Output the (X, Y) coordinate of the center of the cell containing the given text.  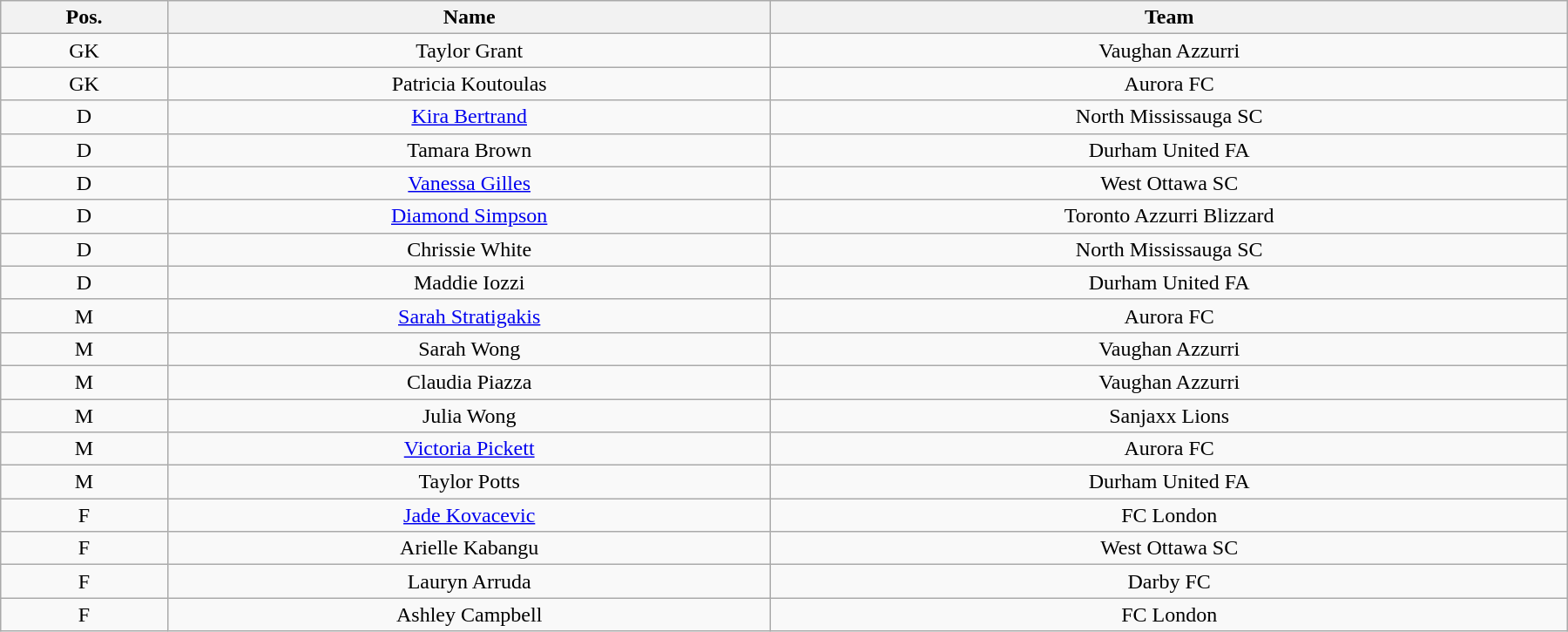
Pos. (84, 17)
Vanessa Gilles (470, 183)
Taylor Grant (470, 51)
Julia Wong (470, 416)
Lauryn Arruda (470, 581)
Victoria Pickett (470, 449)
Sarah Wong (470, 349)
Maddie Iozzi (470, 282)
Toronto Azzurri Blizzard (1169, 216)
Jade Kovacevic (470, 515)
Chrissie White (470, 249)
Patricia Koutoulas (470, 84)
Name (470, 17)
Claudia Piazza (470, 382)
Tamara Brown (470, 150)
Sarah Stratigakis (470, 316)
Diamond Simpson (470, 216)
Darby FC (1169, 581)
Ashley Campbell (470, 615)
Kira Bertrand (470, 117)
Taylor Potts (470, 482)
Arielle Kabangu (470, 548)
Sanjaxx Lions (1169, 416)
Team (1169, 17)
